Extract the [X, Y] coordinate from the center of the cell holding the provided text.  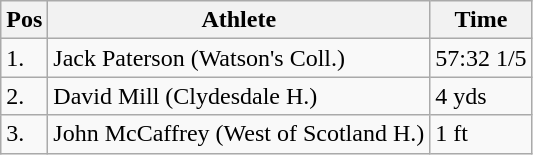
Pos [24, 20]
John McCaffrey (West of Scotland H.) [239, 134]
1. [24, 58]
4 yds [481, 96]
Time [481, 20]
Jack Paterson (Watson's Coll.) [239, 58]
2. [24, 96]
57:32 1/5 [481, 58]
David Mill (Clydesdale H.) [239, 96]
1 ft [481, 134]
3. [24, 134]
Athlete [239, 20]
